Detect which cell encompasses the target text, then output its (X, Y) center coordinate. 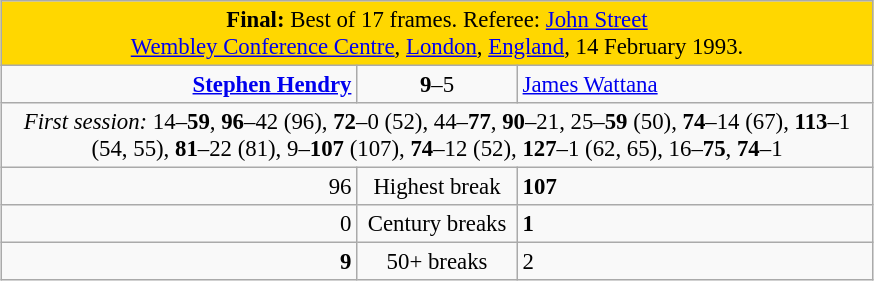
9 (179, 262)
0 (179, 224)
96 (179, 187)
1 (695, 224)
9–5 (438, 85)
Stephen Hendry (179, 85)
Highest break (438, 187)
Final: Best of 17 frames. Referee: John Street Wembley Conference Centre, London, England, 14 February 1993. (437, 34)
107 (695, 187)
50+ breaks (438, 262)
2 (695, 262)
James Wattana (695, 85)
Century breaks (438, 224)
